Locate the cell with the specified text and output its (X, Y) center coordinate. 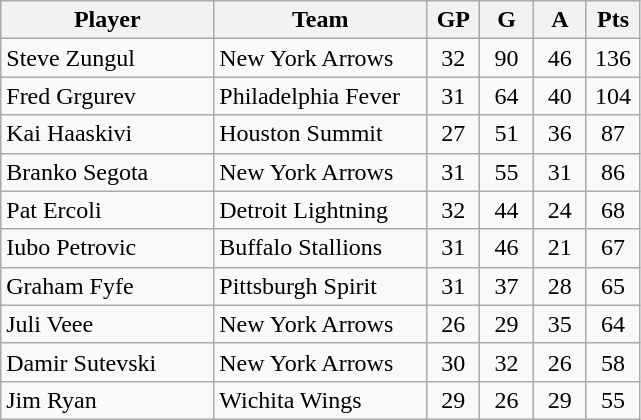
Jim Ryan (108, 400)
Damir Sutevski (108, 362)
Wichita Wings (320, 400)
86 (612, 172)
A (560, 20)
104 (612, 96)
58 (612, 362)
Houston Summit (320, 134)
28 (560, 286)
21 (560, 248)
Pts (612, 20)
90 (506, 58)
44 (506, 210)
Player (108, 20)
Team (320, 20)
40 (560, 96)
Buffalo Stallions (320, 248)
27 (454, 134)
Kai Haaskivi (108, 134)
24 (560, 210)
87 (612, 134)
67 (612, 248)
Juli Veee (108, 324)
Detroit Lightning (320, 210)
37 (506, 286)
Fred Grgurev (108, 96)
35 (560, 324)
Iubo Petrovic (108, 248)
Branko Segota (108, 172)
51 (506, 134)
G (506, 20)
65 (612, 286)
136 (612, 58)
68 (612, 210)
36 (560, 134)
Pat Ercoli (108, 210)
Graham Fyfe (108, 286)
Steve Zungul (108, 58)
30 (454, 362)
Philadelphia Fever (320, 96)
GP (454, 20)
Pittsburgh Spirit (320, 286)
